Provide the (X, Y) coordinate of the cell's center where the given text is located.  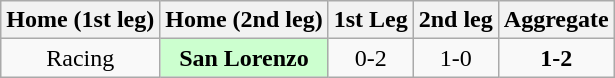
Home (1st leg) (80, 20)
Racing (80, 58)
2nd leg (456, 20)
0-2 (370, 58)
1-0 (456, 58)
1st Leg (370, 20)
Home (2nd leg) (244, 20)
Aggregate (556, 20)
1-2 (556, 58)
San Lorenzo (244, 58)
